Return the (X, Y) coordinate for the center point of the cell that contains the specified text.  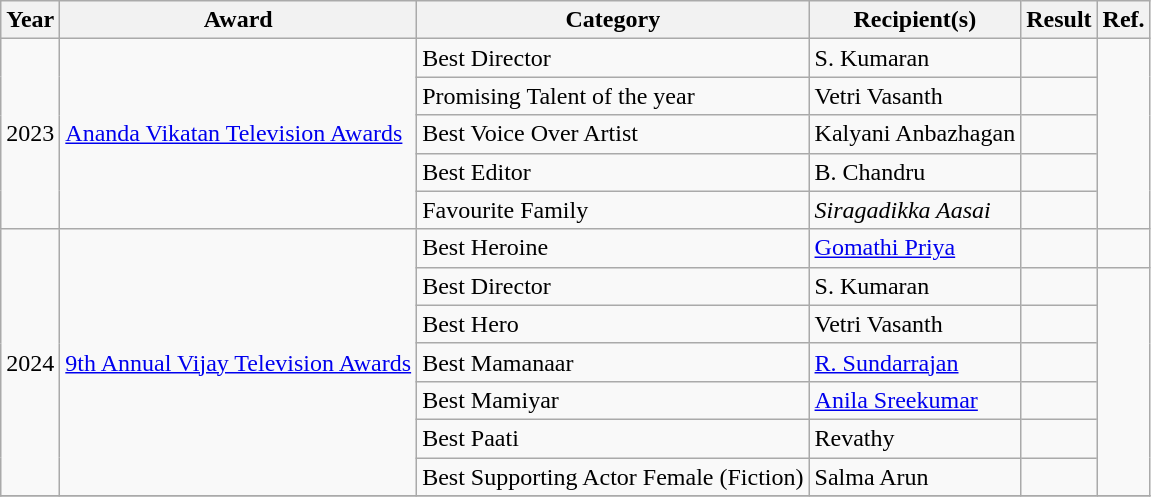
Best Editor (613, 172)
⁠Favourite Family (613, 210)
Salma Arun (915, 477)
B. Chandru (915, 172)
R. Sundarrajan (915, 362)
Best Hero (613, 324)
Anila Sreekumar (915, 400)
Siragadikka Aasai (915, 210)
Ananda Vikatan Television Awards (238, 134)
Result (1059, 20)
Promising Talent of the year (613, 96)
Year (30, 20)
Best Mamanaar (613, 362)
Gomathi Priya (915, 248)
9th Annual Vijay Television Awards (238, 362)
Ref. (1124, 20)
Kalyani Anbazhagan (915, 134)
Best Paati (613, 438)
Award (238, 20)
Revathy (915, 438)
Best Supporting Actor Female (Fiction) (613, 477)
Best Mamiyar (613, 400)
Recipient(s) (915, 20)
Best Heroine (613, 248)
⁠Best Voice Over Artist (613, 134)
Category (613, 20)
2024 (30, 362)
2023 (30, 134)
